Output the [X, Y] coordinate of the center of the cell containing the given text.  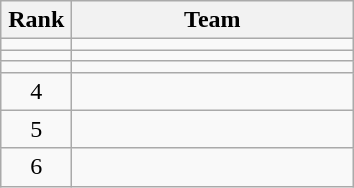
5 [36, 129]
6 [36, 167]
4 [36, 91]
Team [212, 20]
Rank [36, 20]
